Locate the cell with the specified text and output its (X, Y) center coordinate. 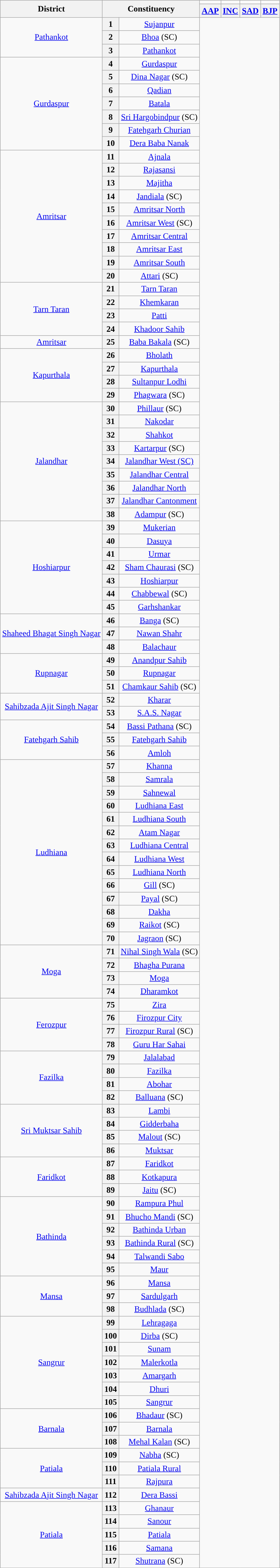
57 (111, 766)
Rajasansi (159, 170)
Dharamkot (159, 991)
Kotkapura (159, 1177)
Bhoa (SC) (159, 37)
104 (111, 1389)
Jalandhar Central (159, 475)
Ludhiana North (159, 872)
Amritsar Central (159, 236)
23 (111, 315)
47 (111, 634)
8 (111, 117)
Dera Baba Nanak (159, 143)
Ajnala (159, 156)
100 (111, 1336)
36 (111, 488)
58 (111, 779)
74 (111, 991)
Dirba (SC) (159, 1336)
37 (111, 501)
52 (111, 700)
93 (111, 1243)
Khanna (159, 766)
Amloh (159, 753)
Chamkaur Sahib (SC) (159, 687)
Sri Hargobindpur (SC) (159, 117)
28 (111, 382)
34 (111, 461)
31 (111, 422)
Majitha (159, 183)
64 (111, 859)
1 (111, 24)
Samana (159, 1548)
49 (111, 660)
Shutrana (SC) (159, 1561)
39 (111, 527)
20 (111, 276)
15 (111, 210)
BJP (270, 11)
112 (111, 1495)
78 (111, 1044)
97 (111, 1296)
86 (111, 1150)
Bassi Pathana (SC) (159, 726)
Balluana (SC) (159, 1097)
68 (111, 912)
85 (111, 1137)
6 (111, 90)
Chabbewal (SC) (159, 594)
Ludhiana West (159, 859)
Rajpura (159, 1482)
Ferozpur (52, 1024)
Ludhiana East (159, 806)
9 (111, 130)
53 (111, 713)
Baba Bakala (SC) (159, 342)
Batala (159, 103)
Amritsar West (SC) (159, 223)
103 (111, 1375)
Malout (SC) (159, 1137)
101 (111, 1349)
Banga (SC) (159, 620)
117 (111, 1561)
69 (111, 925)
4 (111, 64)
44 (111, 594)
Nihal Singh Wala (SC) (159, 951)
12 (111, 170)
45 (111, 607)
65 (111, 872)
59 (111, 793)
98 (111, 1309)
61 (111, 819)
17 (111, 236)
Dina Nagar (SC) (159, 77)
51 (111, 687)
Sri Muktsar Sahib (52, 1130)
Gill (SC) (159, 885)
Dera Bassi (159, 1495)
72 (111, 965)
Urmar (159, 554)
Jandiala (SC) (159, 196)
Firozpur City (159, 1018)
Budhlada (SC) (159, 1309)
Zira (159, 1004)
Amritsar East (159, 249)
Ghanaur (159, 1508)
105 (111, 1402)
73 (111, 978)
Balachaur (159, 647)
Sultanpur Lodhi (159, 382)
42 (111, 567)
21 (111, 289)
Anandpur Sahib (159, 660)
SAD (250, 11)
83 (111, 1111)
Adampur (SC) (159, 514)
Lambi (159, 1111)
56 (111, 753)
76 (111, 1018)
Constituency (151, 9)
94 (111, 1256)
Sahnewal (159, 793)
Jaitu (SC) (159, 1190)
88 (111, 1177)
113 (111, 1508)
Malerkotla (159, 1362)
5 (111, 77)
22 (111, 302)
Sham Chaurasi (SC) (159, 567)
Nabha (SC) (159, 1455)
Amargarh (159, 1375)
111 (111, 1482)
Payal (SC) (159, 899)
S.A.S. Nagar (159, 713)
Bhadaur (SC) (159, 1415)
99 (111, 1323)
41 (111, 554)
Bhagha Purana (159, 965)
50 (111, 673)
62 (111, 832)
Dhuri (159, 1389)
81 (111, 1084)
Sunam (159, 1349)
Maur (159, 1270)
Garhshankar (159, 607)
Jagraon (SC) (159, 938)
Attari (SC) (159, 276)
AAP (210, 11)
Jalandhar Cantonment (159, 501)
70 (111, 938)
92 (111, 1230)
Shahkot (159, 435)
91 (111, 1217)
24 (111, 329)
109 (111, 1455)
Phillaur (SC) (159, 408)
Mehal Kalan (SC) (159, 1442)
2 (111, 37)
Guru Har Sahai (159, 1044)
Shaheed Bhagat Singh Nagar (52, 634)
Kharar (159, 700)
48 (111, 647)
32 (111, 435)
Bathinda Urban (159, 1230)
Bhucho Mandi (SC) (159, 1217)
54 (111, 726)
75 (111, 1004)
Bathinda Rural (SC) (159, 1243)
Mukerian (159, 527)
67 (111, 899)
Atam Nagar (159, 832)
29 (111, 395)
63 (111, 846)
Ludhiana (52, 852)
106 (111, 1415)
Dakha (159, 912)
Fatehgarh Churian (159, 130)
66 (111, 885)
87 (111, 1163)
Nakodar (159, 422)
Lehragaga (159, 1323)
40 (111, 541)
Ludhiana South (159, 819)
Sardulgarh (159, 1296)
114 (111, 1521)
13 (111, 183)
10 (111, 143)
110 (111, 1468)
INC (230, 11)
Amritsar North (159, 210)
Sanour (159, 1521)
38 (111, 514)
43 (111, 580)
Jalalabad (159, 1058)
Talwandi Sabo (159, 1256)
60 (111, 806)
27 (111, 369)
14 (111, 196)
16 (111, 223)
7 (111, 103)
18 (111, 249)
3 (111, 50)
Jalandhar North (159, 488)
Jalandhar (52, 462)
Amritsar South (159, 262)
Patiala Rural (159, 1468)
102 (111, 1362)
107 (111, 1428)
Khemkaran (159, 302)
Qadian (159, 90)
Samrala (159, 779)
115 (111, 1535)
84 (111, 1124)
Jalandhar West (SC) (159, 461)
Patti (159, 315)
Ludhiana Central (159, 846)
71 (111, 951)
11 (111, 156)
Raikot (SC) (159, 925)
26 (111, 355)
Khadoor Sahib (159, 329)
Bholath (159, 355)
35 (111, 475)
19 (111, 262)
77 (111, 1031)
Muktsar (159, 1150)
Abohar (159, 1084)
79 (111, 1058)
33 (111, 448)
96 (111, 1283)
82 (111, 1097)
89 (111, 1190)
Phagwara (SC) (159, 395)
Gidderbaha (159, 1124)
Firozpur Rural (SC) (159, 1031)
90 (111, 1203)
Rampura Phul (159, 1203)
116 (111, 1548)
55 (111, 739)
80 (111, 1071)
Bathinda (52, 1236)
District (52, 9)
Nawan Shahr (159, 634)
Sujanpur (159, 24)
46 (111, 620)
30 (111, 408)
25 (111, 342)
108 (111, 1442)
Kartarpur (SC) (159, 448)
Dasuya (159, 541)
95 (111, 1270)
